Extract the [x, y] coordinate from the center of the cell holding the provided text.  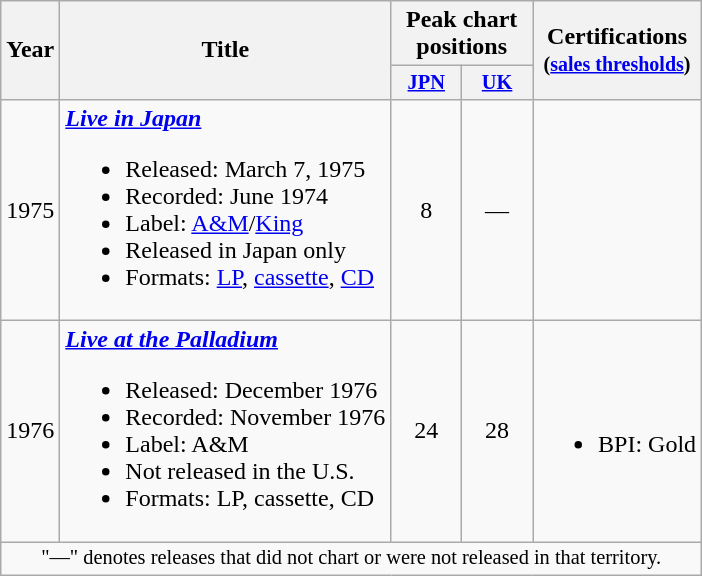
1975 [30, 210]
28 [498, 432]
1976 [30, 432]
8 [426, 210]
JPN [426, 83]
Live in JapanReleased: March 7, 1975Recorded: June 1974Label: A&M/KingReleased in Japan onlyFormats: LP, cassette, CD [226, 210]
Certifications(sales thresholds) [616, 50]
UK [498, 83]
"—" denotes releases that did not chart or were not released in that territory. [352, 559]
— [498, 210]
Live at the PalladiumReleased: December 1976Recorded: November 1976Label: A&MNot released in the U.S.Formats: LP, cassette, CD [226, 432]
Peak chart positions [462, 34]
24 [426, 432]
Title [226, 50]
BPI: Gold [616, 432]
Year [30, 50]
